Detect which cell encompasses the target text, then output its (x, y) center coordinate. 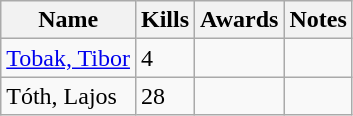
Name (68, 20)
Tóth, Lajos (68, 96)
Awards (240, 20)
4 (164, 58)
Tobak, Tibor (68, 58)
Kills (164, 20)
28 (164, 96)
Notes (318, 20)
